Determine the (X, Y) coordinate at the center of the cell enclosing the given text.  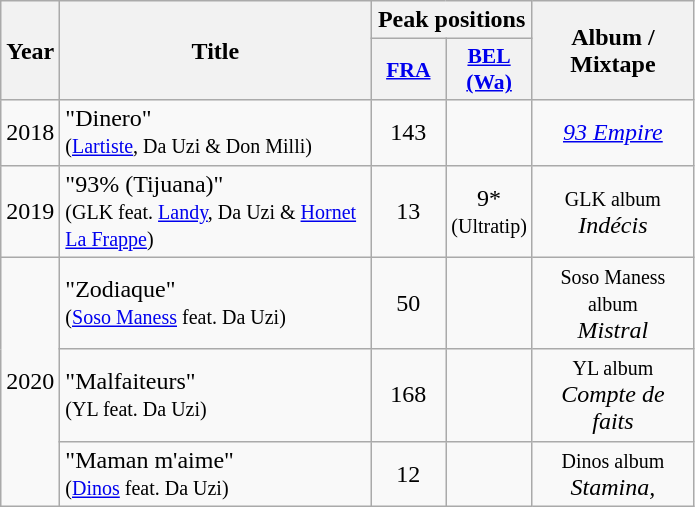
BEL (Wa) (490, 70)
Title (216, 50)
Album / Mixtape (612, 50)
"Maman m'aime"(Dinos feat. Da Uzi) (216, 474)
9*(Ultratip) (490, 211)
Peak positions (452, 20)
YL albumCompte de faits (612, 395)
GLK albumIndécis (612, 211)
143 (408, 132)
"93% (Tijuana)"(GLK feat. Landy, Da Uzi & Hornet La Frappe) (216, 211)
2019 (30, 211)
FRA (408, 70)
Dinos albumStamina, (612, 474)
2018 (30, 132)
Soso Maness albumMistral (612, 303)
2020 (30, 382)
"Malfaiteurs"(YL feat. Da Uzi) (216, 395)
13 (408, 211)
168 (408, 395)
12 (408, 474)
93 Empire (612, 132)
Year (30, 50)
"Zodiaque"(Soso Maness feat. Da Uzi) (216, 303)
"Dinero"(Lartiste, Da Uzi & Don Milli) (216, 132)
50 (408, 303)
